Determine the (X, Y) coordinate at the center of the cell enclosing the given text.  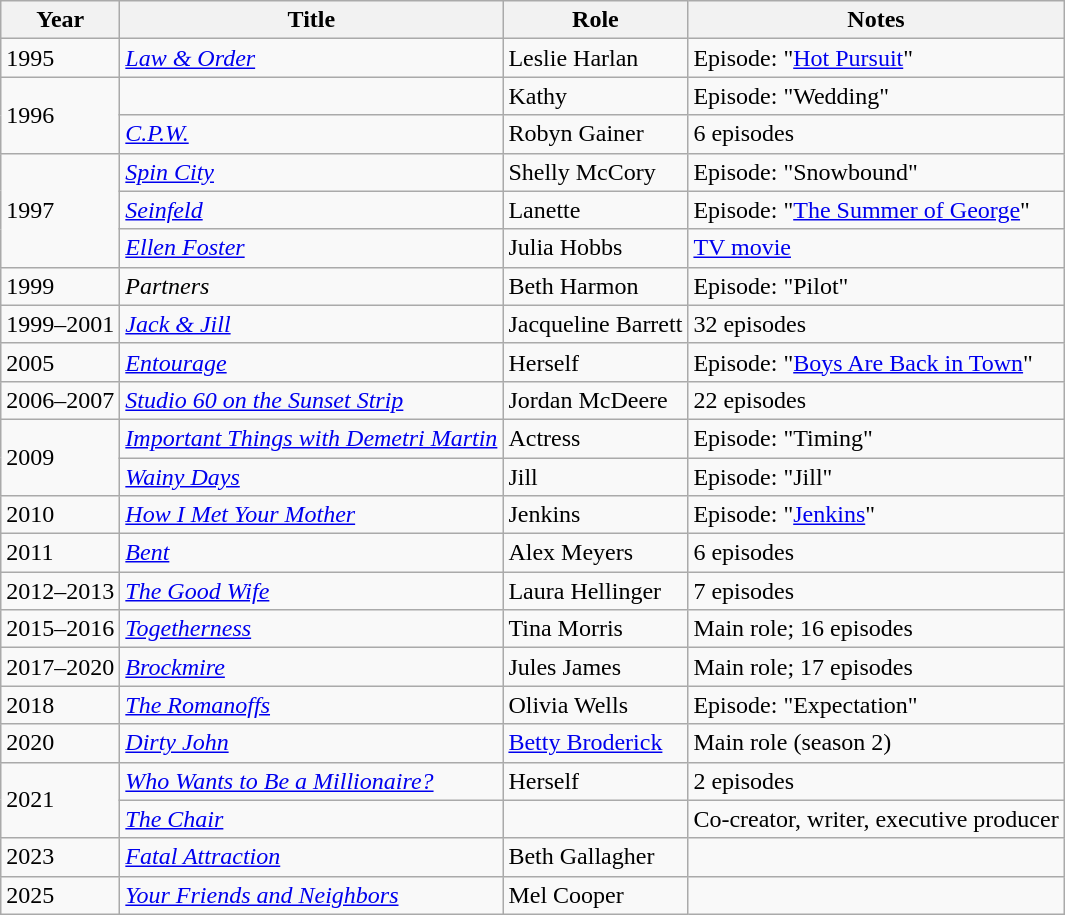
Wainy Days (312, 477)
Title (312, 20)
Seinfeld (312, 210)
2 episodes (876, 781)
2018 (60, 705)
1999–2001 (60, 324)
Robyn Gainer (596, 134)
Jack & Jill (312, 324)
Episode: "Boys Are Back in Town" (876, 362)
Betty Broderick (596, 743)
7 episodes (876, 591)
2009 (60, 457)
Bent (312, 553)
Alex Meyers (596, 553)
Ellen Foster (312, 248)
Fatal Attraction (312, 857)
2011 (60, 553)
Episode: "The Summer of George" (876, 210)
Jules James (596, 667)
Jacqueline Barrett (596, 324)
Olivia Wells (596, 705)
The Romanoffs (312, 705)
2012–2013 (60, 591)
Main role (season 2) (876, 743)
2006–2007 (60, 400)
1996 (60, 115)
Beth Harmon (596, 286)
Dirty John (312, 743)
Laura Hellinger (596, 591)
Law & Order (312, 58)
32 episodes (876, 324)
Entourage (312, 362)
Episode: "Jenkins" (876, 515)
Episode: "Jill" (876, 477)
1999 (60, 286)
22 episodes (876, 400)
Togetherness (312, 629)
The Good Wife (312, 591)
Main role; 17 episodes (876, 667)
2023 (60, 857)
Episode: "Wedding" (876, 96)
Episode: "Timing" (876, 438)
Beth Gallagher (596, 857)
How I Met Your Mother (312, 515)
2015–2016 (60, 629)
Your Friends and Neighbors (312, 895)
Episode: "Snowbound" (876, 172)
Episode: "Expectation" (876, 705)
Jordan McDeere (596, 400)
Co-creator, writer, executive producer (876, 819)
Notes (876, 20)
Lanette (596, 210)
Year (60, 20)
Main role; 16 episodes (876, 629)
Tina Morris (596, 629)
The Chair (312, 819)
2021 (60, 800)
Actress (596, 438)
2020 (60, 743)
Julia Hobbs (596, 248)
Jill (596, 477)
Brockmire (312, 667)
1995 (60, 58)
Shelly McCory (596, 172)
Important Things with Demetri Martin (312, 438)
Episode: "Pilot" (876, 286)
Studio 60 on the Sunset Strip (312, 400)
TV movie (876, 248)
2010 (60, 515)
1997 (60, 210)
Mel Cooper (596, 895)
Partners (312, 286)
Episode: "Hot Pursuit" (876, 58)
Jenkins (596, 515)
2005 (60, 362)
Kathy (596, 96)
2025 (60, 895)
Spin City (312, 172)
C.P.W. (312, 134)
Role (596, 20)
2017–2020 (60, 667)
Who Wants to Be a Millionaire? (312, 781)
Leslie Harlan (596, 58)
